Scan for the cell matching the given text and deliver its [X, Y] coordinate at center. 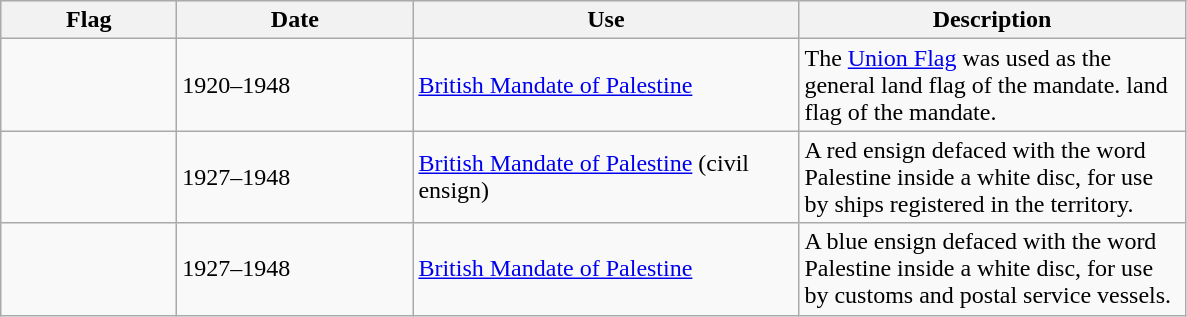
The Union Flag was used as the general land flag of the mandate. land flag of the mandate. [992, 85]
1920–1948 [295, 85]
A red ensign defaced with the word Palestine inside a white disc, for use by ships registered in the territory. [992, 177]
Flag [89, 20]
Use [606, 20]
Description [992, 20]
A blue ensign defaced with the word Palestine inside a white disc, for use by customs and postal service vessels. [992, 269]
Date [295, 20]
British Mandate of Palestine (civil ensign) [606, 177]
